Find where the given text appears and provide that cell's center as (X, Y) coordinate. 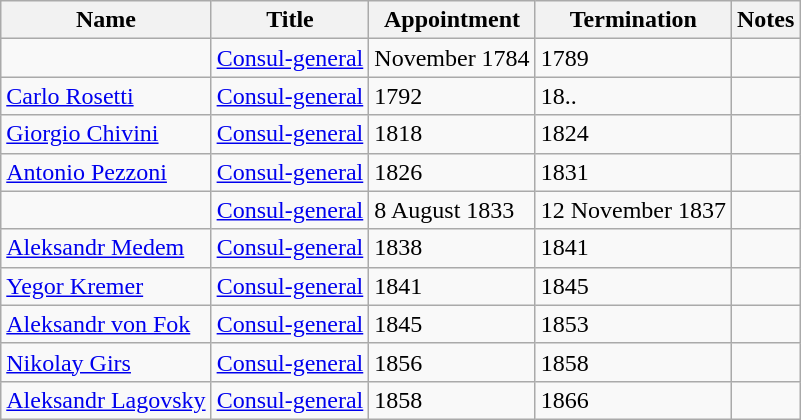
12 November 1837 (633, 210)
Notes (766, 20)
1866 (633, 400)
Termination (633, 20)
Title (290, 20)
Aleksandr von Fok (106, 324)
1826 (452, 172)
1792 (452, 96)
Yegor Kremer (106, 286)
1838 (452, 248)
Antonio Pezzoni (106, 172)
Giorgio Chivini (106, 134)
1853 (633, 324)
Appointment (452, 20)
8 August 1833 (452, 210)
Aleksandr Lagovsky (106, 400)
Carlo Rosetti (106, 96)
1818 (452, 134)
November 1784 (452, 58)
18.. (633, 96)
Nikolay Girs (106, 362)
Aleksandr Medem (106, 248)
1831 (633, 172)
1789 (633, 58)
1856 (452, 362)
Name (106, 20)
1824 (633, 134)
